Identify which cell holds the provided text, then report its (X, Y) central coordinate. 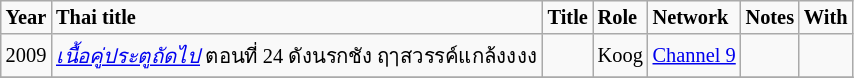
Year (26, 17)
Koog (620, 56)
Channel 9 (694, 56)
Role (620, 17)
2009 (26, 56)
Network (694, 17)
เนื้อคู่ประตูถัดไป ตอนที่ 24 ดังนรกชัง ฤๅสวรรค์แกล้งงงง (296, 56)
Thai title (296, 17)
With (826, 17)
Notes (770, 17)
Title (568, 17)
